Identify which cell holds the provided text, then report its [x, y] central coordinate. 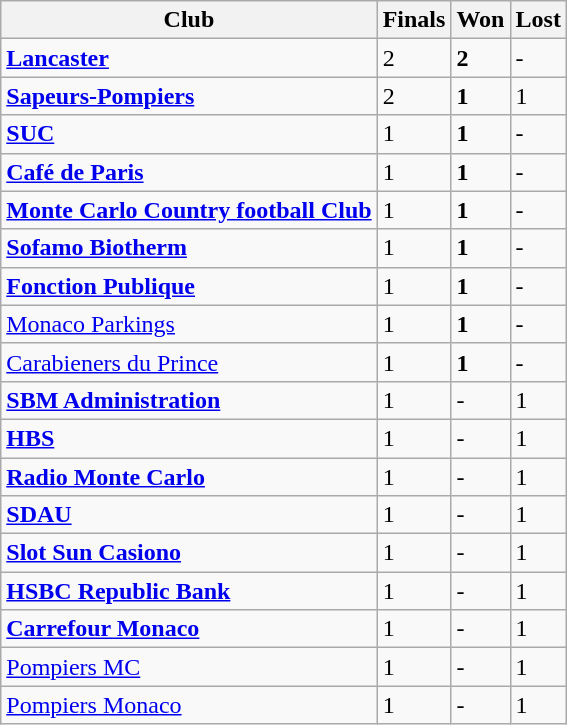
Finals [414, 20]
Club [189, 20]
SDAU [189, 515]
Sapeurs-Pompiers [189, 96]
Sofamo Biotherm [189, 248]
Lost [538, 20]
Won [480, 20]
Pompiers Monaco [189, 705]
Fonction Publique [189, 286]
Monaco Parkings [189, 324]
Monte Carlo Country football Club [189, 210]
Pompiers MC [189, 667]
Carrefour Monaco [189, 629]
HSBC Republic Bank [189, 591]
Radio Monte Carlo [189, 477]
Slot Sun Casiono [189, 553]
SUC [189, 134]
Lancaster [189, 58]
Carabieners du Prince [189, 362]
SBM Administration [189, 400]
HBS [189, 438]
Café de Paris [189, 172]
